Extract the (X, Y) coordinate from the center of the cell holding the provided text.  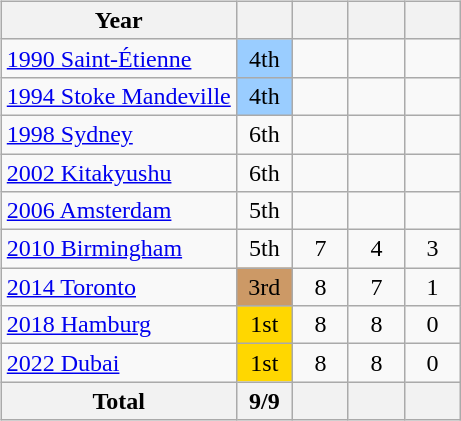
2022 Dubai (118, 363)
3rd (264, 287)
Total (118, 401)
Year (118, 20)
2014 Toronto (118, 287)
2002 Kitakyushu (118, 173)
3 (432, 249)
2010 Birmingham (118, 249)
1998 Sydney (118, 134)
4 (376, 249)
1990 Saint-Étienne (118, 58)
2018 Hamburg (118, 325)
1994 Stoke Mandeville (118, 96)
1 (432, 287)
2006 Amsterdam (118, 211)
9/9 (264, 401)
